From the cell containing the given text, extract its center point as (X, Y) coordinate. 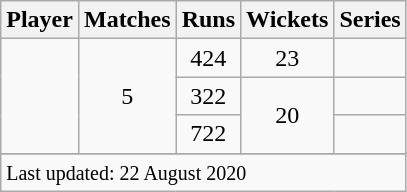
23 (288, 58)
Player (40, 20)
322 (208, 96)
5 (127, 96)
Matches (127, 20)
Series (370, 20)
Runs (208, 20)
Last updated: 22 August 2020 (204, 172)
20 (288, 115)
Wickets (288, 20)
424 (208, 58)
722 (208, 134)
